From the cell containing the given text, extract its center point as (X, Y) coordinate. 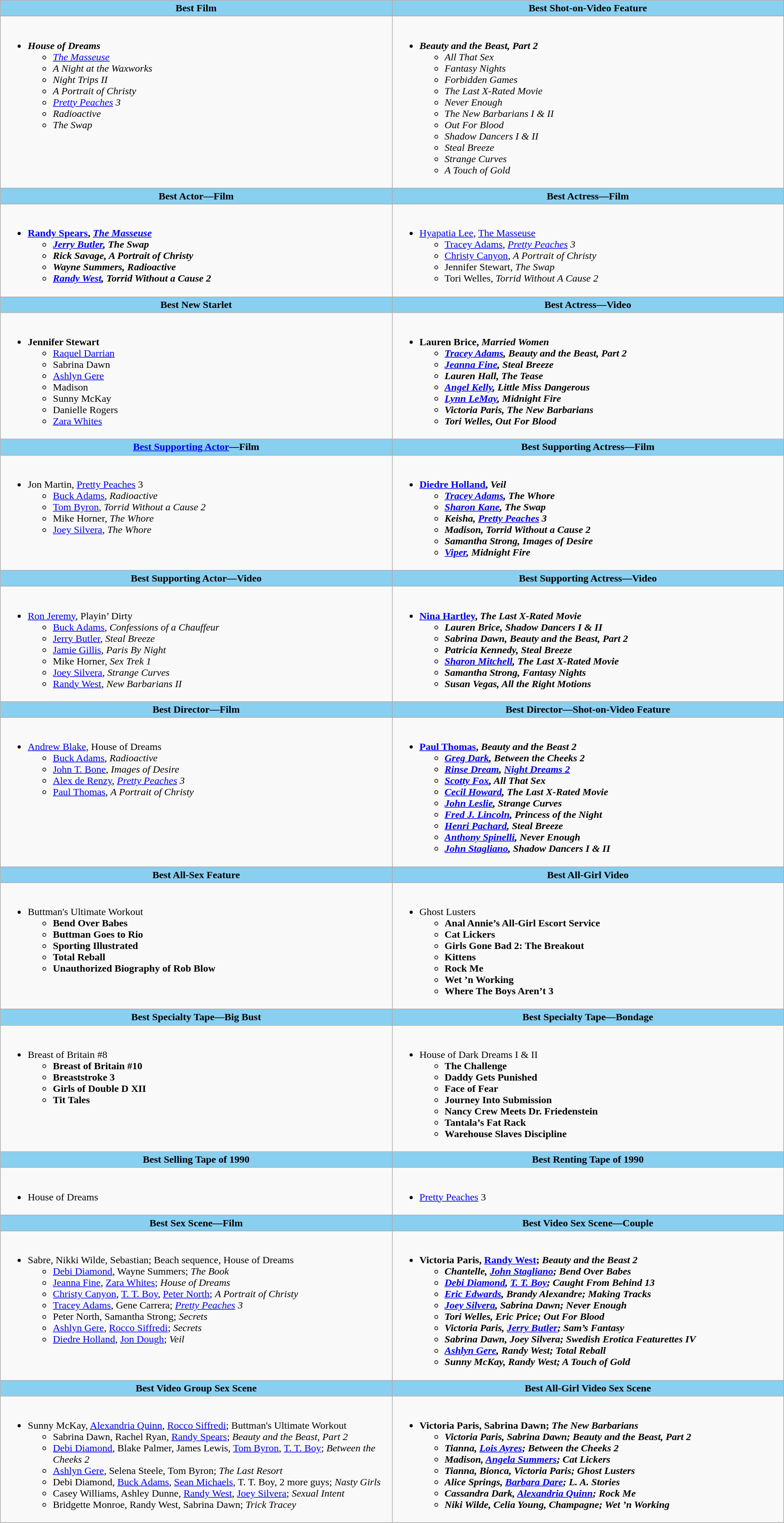
Breast of Britain #8Breast of Britain #10Breaststroke 3Girls of Double D XIITit Tales (196, 1089)
Pretty Peaches 3 (588, 1192)
Best All-Sex Feature (196, 874)
Randy Spears, The MasseuseJerry Butler, The SwapRick Savage, A Portrait of ChristyWayne Summers, RadioactiveRandy West, Torrid Without a Cause 2 (196, 251)
Best New Starlet (196, 305)
Best Video Group Sex Scene (196, 1388)
Ghost LustersAnal Annie’s All-Girl Escort ServiceCat LickersGirls Gone Bad 2: The BreakoutKittensRock MeWet ’n WorkingWhere The Boys Aren’t 3 (588, 946)
Best Actress—Video (588, 305)
Jennifer StewartRaquel DarrianSabrina DawnAshlyn GereMadisonSunny McKayDanielle RogersZara Whites (196, 376)
Best All-Girl Video Sex Scene (588, 1388)
Best Actor—Film (196, 196)
Buttman's Ultimate WorkoutBend Over BabesButtman Goes to RioSporting IllustratedTotal ReballUnauthorized Biography of Rob Blow (196, 946)
Best Specialty Tape—Big Bust (196, 1017)
Andrew Blake, House of DreamsBuck Adams, RadioactiveJohn T. Bone, Images of DesireAlex de Renzy, Pretty Peaches 3Paul Thomas, A Portrait of Christy (196, 792)
Best Supporting Actress—Film (588, 447)
Best Shot-on-Video Feature (588, 8)
Best Renting Tape of 1990 (588, 1160)
Best Specialty Tape—Bondage (588, 1017)
Best Sex Scene—Film (196, 1223)
Best Director—Shot-on-Video Feature (588, 709)
Jon Martin, Pretty Peaches 3Buck Adams, RadioactiveTom Byron, Torrid Without a Cause 2Mike Horner, The WhoreJoey Silvera, The Whore (196, 513)
House of Dreams (196, 1192)
Best Supporting Actress—Video (588, 578)
Best Selling Tape of 1990 (196, 1160)
Best Supporting Actor—Film (196, 447)
Best Supporting Actor—Video (196, 578)
Best Video Sex Scene—Couple (588, 1223)
Best All-Girl Video (588, 874)
Best Film (196, 8)
House of DreamsThe MasseuseA Night at the WaxworksNight Trips IIA Portrait of ChristyPretty Peaches 3RadioactiveThe Swap (196, 102)
Best Actress—Film (588, 196)
Best Director—Film (196, 709)
